Scan for the cell matching the given text and deliver its (x, y) coordinate at center. 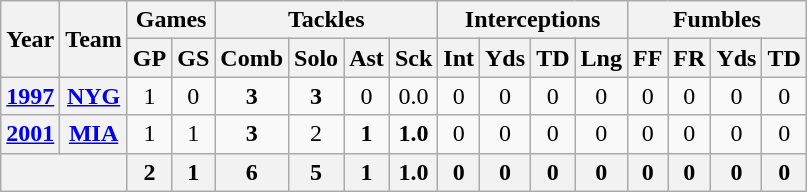
Int (459, 58)
GS (194, 58)
2001 (30, 134)
6 (252, 172)
0.0 (413, 96)
Fumbles (716, 20)
GP (149, 58)
Comb (252, 58)
Tackles (326, 20)
Sck (413, 58)
5 (316, 172)
Lng (601, 58)
FR (690, 58)
Ast (367, 58)
Year (30, 39)
Solo (316, 58)
Team (94, 39)
FF (647, 58)
MIA (94, 134)
1997 (30, 96)
Games (170, 20)
Interceptions (533, 20)
NYG (94, 96)
